Locate the cell with the specified text and output its (X, Y) center coordinate. 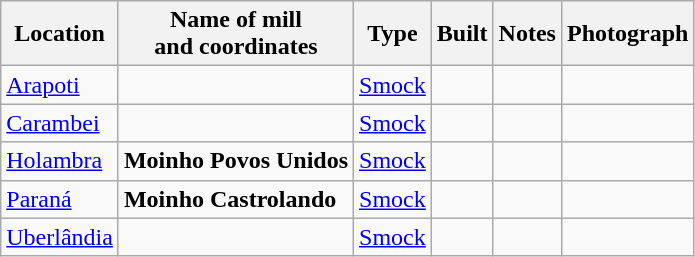
Uberlândia (60, 237)
Notes (527, 34)
Name of milland coordinates (236, 34)
Arapoti (60, 85)
Built (462, 34)
Location (60, 34)
Paraná (60, 199)
Moinho Castrolando (236, 199)
Photograph (627, 34)
Holambra (60, 161)
Carambei (60, 123)
Moinho Povos Unidos (236, 161)
Type (393, 34)
